Provide the (X, Y) coordinate of the cell's center where the given text is located.  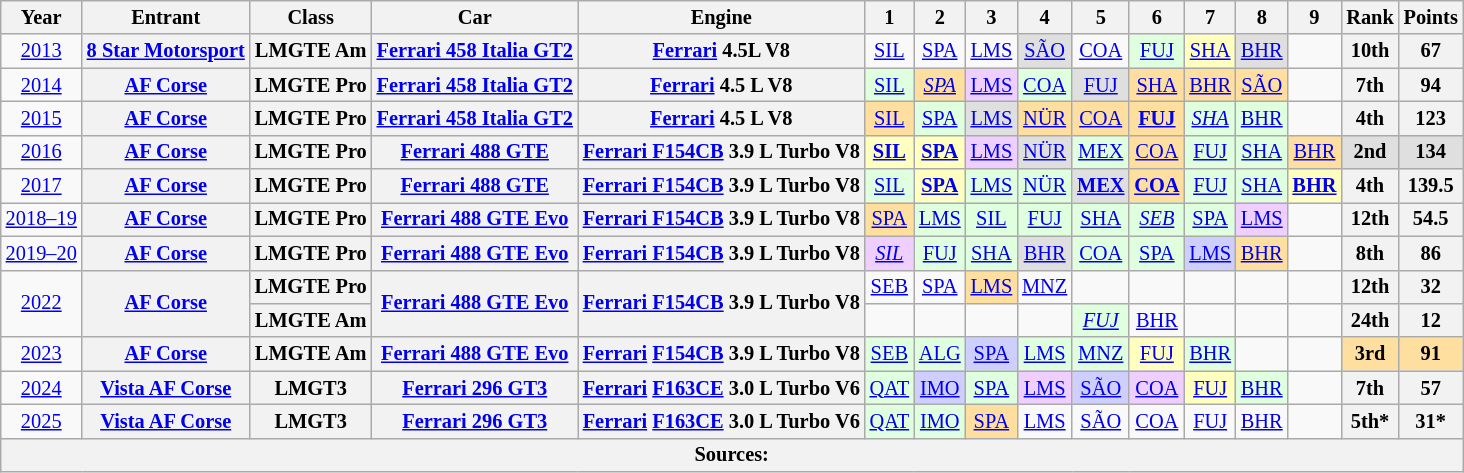
57 (1431, 388)
Points (1431, 17)
8 Star Motorsport (166, 51)
94 (1431, 85)
134 (1431, 152)
2024 (42, 388)
2nd (1370, 152)
6 (1156, 17)
Car (475, 17)
9 (1315, 17)
4 (1044, 17)
12 (1431, 320)
Engine (722, 17)
ALG (940, 354)
139.5 (1431, 186)
32 (1431, 287)
123 (1431, 118)
Entrant (166, 17)
Class (311, 17)
Year (42, 17)
2019–20 (42, 253)
2 (940, 17)
3 (992, 17)
91 (1431, 354)
2025 (42, 421)
Ferrari 4.5L V8 (722, 51)
7 (1210, 17)
2022 (42, 304)
86 (1431, 253)
24th (1370, 320)
31* (1431, 421)
10th (1370, 51)
2015 (42, 118)
2018–19 (42, 219)
1 (890, 17)
5th* (1370, 421)
3rd (1370, 354)
Rank (1370, 17)
8 (1262, 17)
2017 (42, 186)
2013 (42, 51)
2016 (42, 152)
67 (1431, 51)
8th (1370, 253)
2014 (42, 85)
54.5 (1431, 219)
Sources: (732, 455)
5 (1100, 17)
2023 (42, 354)
